For the text-containing cell, return its midpoint in (x, y) coordinate format. 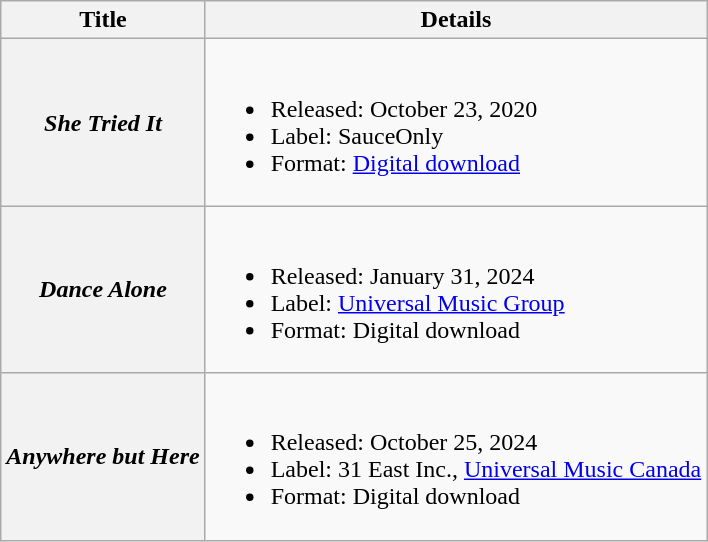
Details (456, 20)
She Tried It (103, 122)
Title (103, 20)
Released: January 31, 2024Label: Universal Music GroupFormat: Digital download (456, 290)
Dance Alone (103, 290)
Anywhere but Here (103, 456)
Released: October 25, 2024Label: 31 East Inc., Universal Music CanadaFormat: Digital download (456, 456)
Released: October 23, 2020Label: SauceOnlyFormat: Digital download (456, 122)
